Return [X, Y] of the center of cell containing provided text 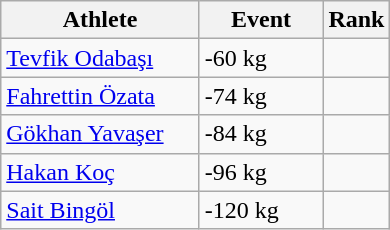
-74 kg [261, 96]
Gökhan Yavaşer [100, 134]
Fahrettin Özata [100, 96]
Athlete [100, 20]
-60 kg [261, 58]
Tevfik Odabaşı [100, 58]
-84 kg [261, 134]
Hakan Koç [100, 172]
-120 kg [261, 210]
Rank [356, 20]
Event [261, 20]
Sait Bingöl [100, 210]
-96 kg [261, 172]
